Find where the given text appears and provide that cell's center as [X, Y] coordinate. 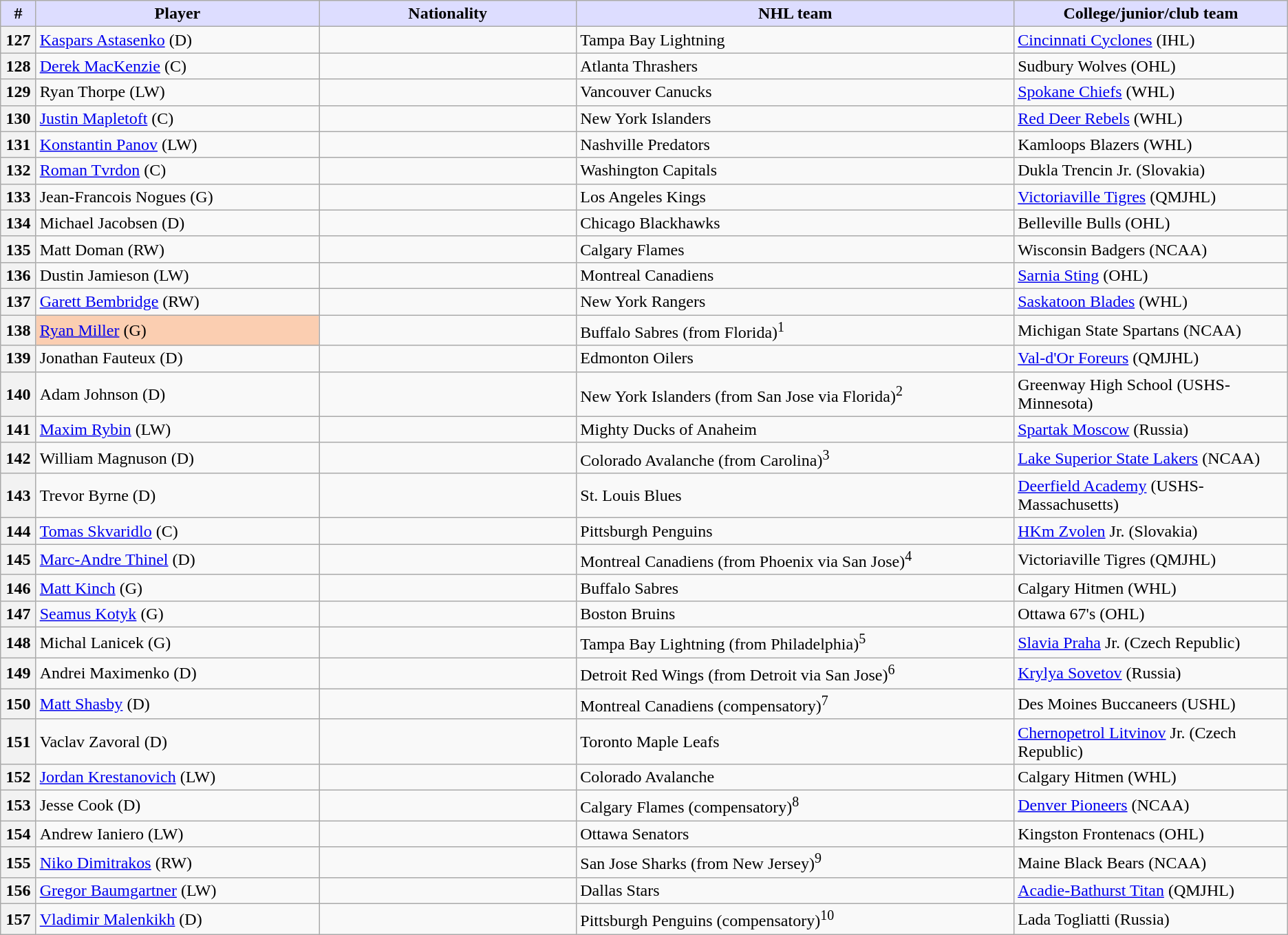
Calgary Flames [795, 249]
Lada Togliatti (Russia) [1151, 919]
New York Islanders [795, 118]
Adam Johnson (D) [178, 394]
145 [18, 560]
Washington Capitals [795, 171]
Marc-Andre Thinel (D) [178, 560]
Chicago Blackhawks [795, 223]
Wisconsin Badgers (NCAA) [1151, 249]
134 [18, 223]
Atlanta Thrashers [795, 66]
Colorado Avalanche (from Carolina)3 [795, 458]
141 [18, 429]
Chernopetrol Litvinov Jr. (Czech Republic) [1151, 742]
Michael Jacobsen (D) [178, 223]
Jonathan Fauteux (D) [178, 358]
Maxim Rybin (LW) [178, 429]
Justin Mapletoft (C) [178, 118]
Ryan Miller (G) [178, 330]
Vladimir Malenkikh (D) [178, 919]
San Jose Sharks (from New Jersey)9 [795, 863]
139 [18, 358]
Tampa Bay Lightning [795, 40]
Greenway High School (USHS-Minnesota) [1151, 394]
Michigan State Spartans (NCAA) [1151, 330]
153 [18, 805]
156 [18, 891]
Mighty Ducks of Anaheim [795, 429]
Colorado Avalanche [795, 777]
Trevor Byrne (D) [178, 495]
Toronto Maple Leafs [795, 742]
Ryan Thorpe (LW) [178, 92]
Montreal Canadiens (from Phoenix via San Jose)4 [795, 560]
Niko Dimitrakos (RW) [178, 863]
College/junior/club team [1151, 14]
St. Louis Blues [795, 495]
Edmonton Oilers [795, 358]
Tampa Bay Lightning (from Philadelphia)5 [795, 643]
143 [18, 495]
William Magnuson (D) [178, 458]
Jean-Francois Nogues (G) [178, 197]
Boston Bruins [795, 614]
Vaclav Zavoral (D) [178, 742]
Calgary Flames (compensatory)8 [795, 805]
137 [18, 301]
131 [18, 144]
Slavia Praha Jr. (Czech Republic) [1151, 643]
Jesse Cook (D) [178, 805]
Jordan Krestanovich (LW) [178, 777]
Matt Kinch (G) [178, 588]
Player [178, 14]
129 [18, 92]
Derek MacKenzie (C) [178, 66]
Dukla Trencin Jr. (Slovakia) [1151, 171]
Deerfield Academy (USHS-Massachusetts) [1151, 495]
138 [18, 330]
Vancouver Canucks [795, 92]
Ottawa 67's (OHL) [1151, 614]
Lake Superior State Lakers (NCAA) [1151, 458]
Spokane Chiefs (WHL) [1151, 92]
Spartak Moscow (Russia) [1151, 429]
151 [18, 742]
Saskatoon Blades (WHL) [1151, 301]
Kamloops Blazers (WHL) [1151, 144]
Detroit Red Wings (from Detroit via San Jose)6 [795, 673]
Buffalo Sabres [795, 588]
# [18, 14]
Roman Tvrdon (C) [178, 171]
Andrei Maximenko (D) [178, 673]
Maine Black Bears (NCAA) [1151, 863]
155 [18, 863]
Nationality [448, 14]
150 [18, 705]
Nashville Predators [795, 144]
154 [18, 834]
Belleville Bulls (OHL) [1151, 223]
140 [18, 394]
Kingston Frontenacs (OHL) [1151, 834]
146 [18, 588]
149 [18, 673]
Acadie-Bathurst Titan (QMJHL) [1151, 891]
New York Islanders (from San Jose via Florida)2 [795, 394]
Montreal Canadiens (compensatory)7 [795, 705]
127 [18, 40]
Konstantin Panov (LW) [178, 144]
Gregor Baumgartner (LW) [178, 891]
Andrew Ianiero (LW) [178, 834]
Denver Pioneers (NCAA) [1151, 805]
Matt Shasby (D) [178, 705]
Pittsburgh Penguins [795, 531]
HKm Zvolen Jr. (Slovakia) [1151, 531]
Montreal Canadiens [795, 275]
Sarnia Sting (OHL) [1151, 275]
Dallas Stars [795, 891]
Tomas Skvaridlo (C) [178, 531]
Red Deer Rebels (WHL) [1151, 118]
Krylya Sovetov (Russia) [1151, 673]
Seamus Kotyk (G) [178, 614]
Garett Bembridge (RW) [178, 301]
133 [18, 197]
Des Moines Buccaneers (USHL) [1151, 705]
Matt Doman (RW) [178, 249]
157 [18, 919]
Kaspars Astasenko (D) [178, 40]
Cincinnati Cyclones (IHL) [1151, 40]
Ottawa Senators [795, 834]
130 [18, 118]
NHL team [795, 14]
New York Rangers [795, 301]
Michal Lanicek (G) [178, 643]
144 [18, 531]
Pittsburgh Penguins (compensatory)10 [795, 919]
Los Angeles Kings [795, 197]
152 [18, 777]
Dustin Jamieson (LW) [178, 275]
142 [18, 458]
Buffalo Sabres (from Florida)1 [795, 330]
128 [18, 66]
132 [18, 171]
136 [18, 275]
135 [18, 249]
Sudbury Wolves (OHL) [1151, 66]
148 [18, 643]
147 [18, 614]
Val-d'Or Foreurs (QMJHL) [1151, 358]
